Search for the cell housing the specified text and yield its [X, Y] center coordinate. 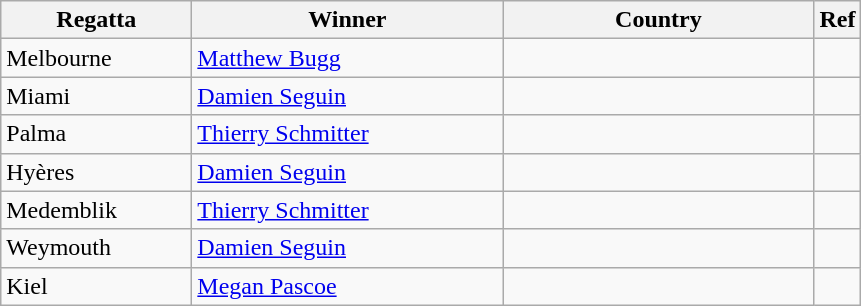
Country [658, 20]
Winner [348, 20]
Kiel [96, 286]
Regatta [96, 20]
Weymouth [96, 248]
Palma [96, 134]
Melbourne [96, 58]
Ref [838, 20]
Matthew Bugg [348, 58]
Hyères [96, 172]
Miami [96, 96]
Medemblik [96, 210]
Megan Pascoe [348, 286]
